Scan for the cell matching the given text and deliver its (x, y) coordinate at center. 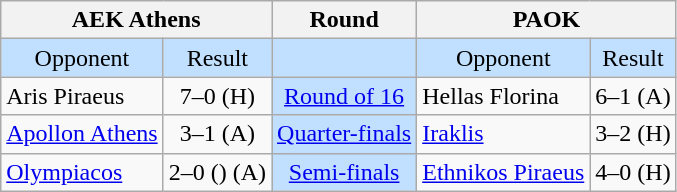
Round of 16 (344, 96)
AEK Athens (136, 20)
3–2 (H) (633, 134)
Hellas Florina (504, 96)
2–0 () (A) (217, 172)
Apollon Athens (82, 134)
PAOK (546, 20)
7–0 (H) (217, 96)
Iraklis (504, 134)
6–1 (A) (633, 96)
Quarter-finals (344, 134)
Round (344, 20)
Olympiacos (82, 172)
Ethnikos Piraeus (504, 172)
Aris Piraeus (82, 96)
3–1 (A) (217, 134)
4–0 (H) (633, 172)
Semi-finals (344, 172)
